Scan for the cell matching the given text and deliver its (x, y) coordinate at center. 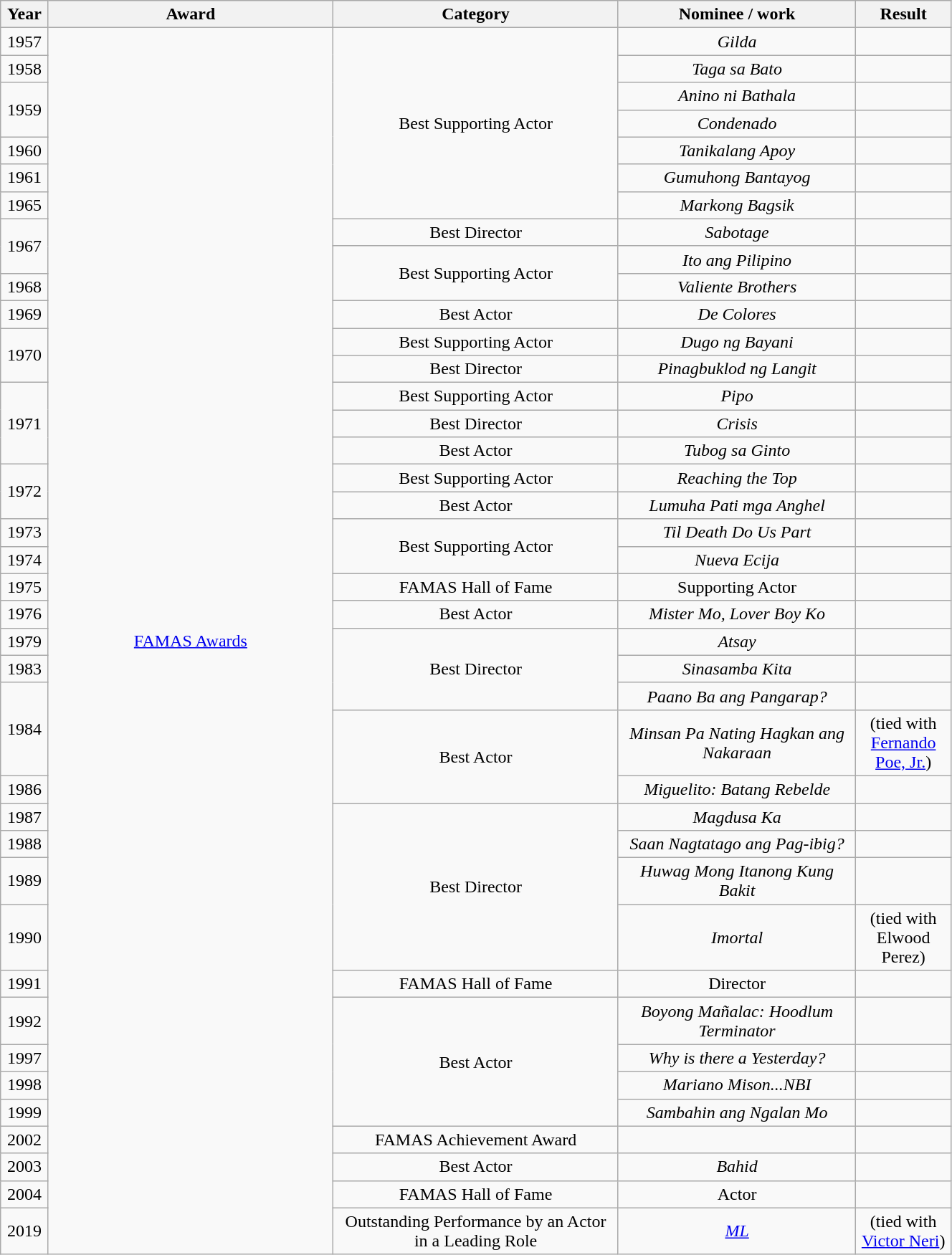
Sabotage (737, 232)
Lumuha Pati mga Anghel (737, 505)
FAMAS Achievement Award (476, 1140)
Actor (737, 1194)
1972 (24, 492)
Ito ang Pilipino (737, 259)
Tanikalang Apoy (737, 151)
1999 (24, 1112)
1992 (24, 1021)
1970 (24, 355)
Result (903, 14)
Miguelito: Batang Rebelde (737, 789)
Valiente Brothers (737, 287)
(tied with Victor Neri) (903, 1231)
Why is there a Yesterday? (737, 1058)
Outstanding Performance by an Actor in a Leading Role (476, 1231)
2003 (24, 1167)
Sambahin ang Ngalan Mo (737, 1112)
1971 (24, 424)
ML (737, 1231)
Gumuhong Bantayog (737, 178)
Markong Bagsik (737, 205)
1987 (24, 816)
1984 (24, 729)
Supporting Actor (737, 587)
Reaching the Top (737, 478)
Taga sa Bato (737, 69)
Anino ni Bathala (737, 96)
1973 (24, 533)
1959 (24, 110)
Sinasamba Kita (737, 669)
2019 (24, 1231)
1968 (24, 287)
2002 (24, 1140)
Dugo ng Bayani (737, 342)
Minsan Pa Nating Hagkan ang Nakaraan (737, 743)
Nueva Ecija (737, 560)
Category (476, 14)
Mariano Mison...NBI (737, 1085)
1991 (24, 984)
Atsay (737, 641)
Gilda (737, 42)
1990 (24, 937)
1960 (24, 151)
Huwag Mong Itanong Kung Bakit (737, 882)
2004 (24, 1194)
1989 (24, 882)
Saan Nagtatago ang Pag-ibig? (737, 844)
Magdusa Ka (737, 816)
(tied with Fernando Poe, Jr.) (903, 743)
1958 (24, 69)
Crisis (737, 424)
Mister Mo, Lover Boy Ko (737, 614)
Pinagbuklod ng Langit (737, 369)
Award (191, 14)
Boyong Mañalac: Hoodlum Terminator (737, 1021)
Year (24, 14)
1988 (24, 844)
Paano Ba ang Pangarap? (737, 696)
Nominee / work (737, 14)
Tubog sa Ginto (737, 451)
Director (737, 984)
1957 (24, 42)
1965 (24, 205)
1983 (24, 669)
Pipo (737, 396)
1974 (24, 560)
Imortal (737, 937)
De Colores (737, 314)
1976 (24, 614)
Bahid (737, 1167)
1979 (24, 641)
Condenado (737, 123)
1961 (24, 178)
1969 (24, 314)
1997 (24, 1058)
(tied with Elwood Perez) (903, 937)
Til Death Do Us Part (737, 533)
1967 (24, 246)
FAMAS Awards (191, 641)
1998 (24, 1085)
1975 (24, 587)
1986 (24, 789)
